Output the [X, Y] coordinate of the center of the cell containing the given text.  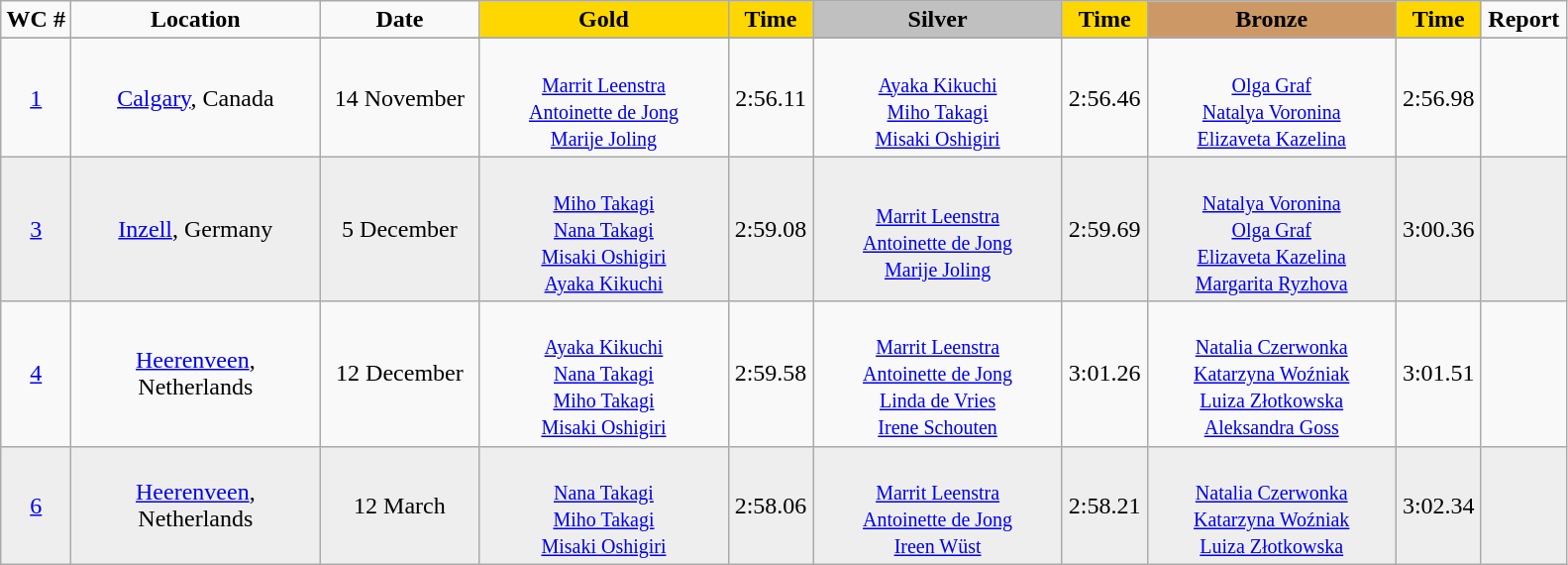
3:00.36 [1438, 229]
Marrit LeenstraAntoinette de JongLinda de Vries Irene Schouten [937, 374]
2:59.69 [1104, 229]
Location [196, 20]
2:56.46 [1104, 97]
Report [1523, 20]
12 March [400, 506]
Ayaka KikuchiNana TakagiMiho TakagiMisaki Oshigiri [604, 374]
5 December [400, 229]
Natalya VoroninaOlga GrafElizaveta KazelinaMargarita Ryzhova [1272, 229]
6 [36, 506]
4 [36, 374]
Olga GrafNatalya VoroninaElizaveta Kazelina [1272, 97]
Nana TakagiMiho TakagiMisaki Oshigiri [604, 506]
2:56.98 [1438, 97]
3:01.51 [1438, 374]
2:58.21 [1104, 506]
Bronze [1272, 20]
Miho TakagiNana TakagiMisaki OshigiriAyaka Kikuchi [604, 229]
Silver [937, 20]
Inzell, Germany [196, 229]
Natalia CzerwonkaKatarzyna WoźniakLuiza Złotkowska Aleksandra Goss [1272, 374]
Natalia CzerwonkaKatarzyna WoźniakLuiza Złotkowska [1272, 506]
Ayaka KikuchiMiho TakagiMisaki Oshigiri [937, 97]
3:02.34 [1438, 506]
2:58.06 [771, 506]
Calgary, Canada [196, 97]
1 [36, 97]
WC # [36, 20]
Date [400, 20]
3:01.26 [1104, 374]
14 November [400, 97]
Marrit LeenstraAntoinette de JongIreen Wüst [937, 506]
12 December [400, 374]
2:59.08 [771, 229]
2:56.11 [771, 97]
2:59.58 [771, 374]
Gold [604, 20]
3 [36, 229]
